Return the (x, y) coordinate for the center point of the cell that contains the specified text.  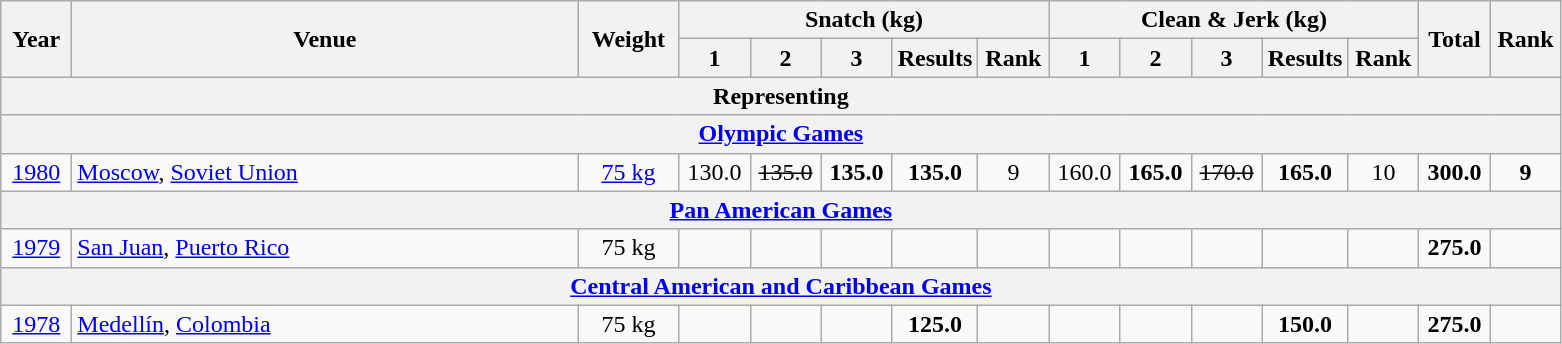
Clean & Jerk (kg) (1234, 20)
300.0 (1454, 172)
Weight (628, 39)
10 (1384, 172)
1979 (36, 248)
Pan American Games (781, 210)
1978 (36, 324)
Central American and Caribbean Games (781, 286)
Snatch (kg) (864, 20)
Venue (325, 39)
150.0 (1305, 324)
160.0 (1084, 172)
1980 (36, 172)
130.0 (714, 172)
125.0 (935, 324)
Total (1454, 39)
San Juan, Puerto Rico (325, 248)
Representing (781, 96)
Medellín, Colombia (325, 324)
170.0 (1226, 172)
Moscow, Soviet Union (325, 172)
Year (36, 39)
Olympic Games (781, 134)
